Output the (X, Y) coordinate of the center of the cell containing the given text.  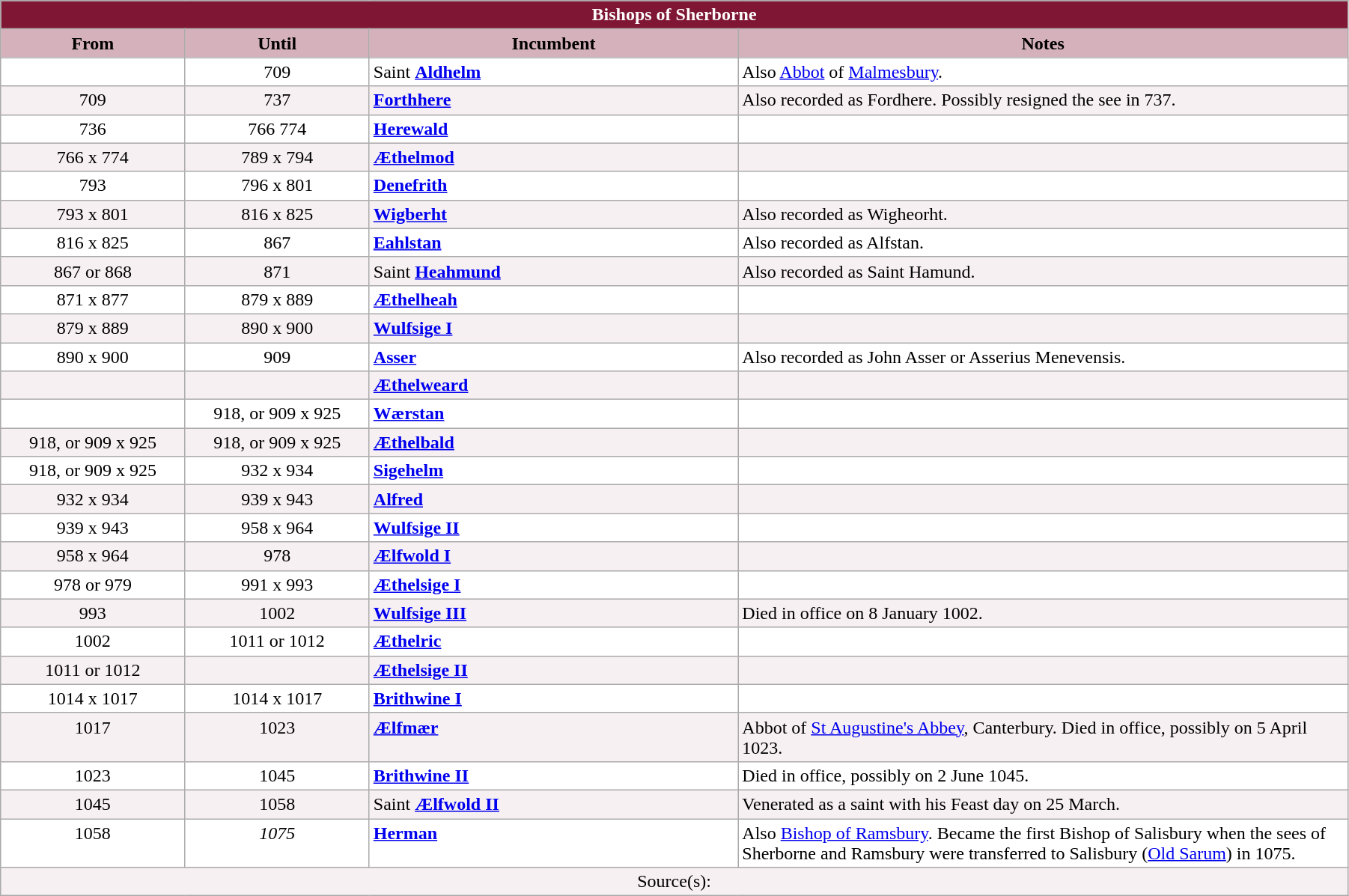
Until (277, 43)
Source(s): (674, 882)
Æthelric (554, 641)
Wulfsige II (554, 528)
Also recorded as John Asser or Asserius Menevensis. (1044, 357)
Æthelsige II (554, 670)
871 x 877 (93, 299)
Wigberht (554, 214)
Incumbent (554, 43)
Venerated as a saint with his Feast day on 25 March. (1044, 804)
Brithwine II (554, 775)
867 or 868 (93, 271)
Bishops of Sherborne (674, 15)
Saint Ælfwold II (554, 804)
Eahlstan (554, 243)
Sigehelm (554, 471)
Notes (1044, 43)
793 (93, 186)
Æthelheah (554, 299)
Æthelbald (554, 442)
993 (93, 613)
Saint Aldhelm (554, 72)
737 (277, 100)
Abbot of St Augustine's Abbey, Canterbury. Died in office, possibly on 5 April 1023. (1044, 737)
871 (277, 271)
909 (277, 357)
Died in office on 8 January 1002. (1044, 613)
736 (93, 129)
793 x 801 (93, 214)
Æthelsige I (554, 585)
Alfred (554, 499)
796 x 801 (277, 186)
991 x 993 (277, 585)
1075 (277, 843)
978 or 979 (93, 585)
Also recorded as Wigheorht. (1044, 214)
Also recorded as Alfstan. (1044, 243)
766 x 774 (93, 157)
Ælfwold I (554, 556)
Also Abbot of Malmesbury. (1044, 72)
Æthelweard (554, 385)
978 (277, 556)
Saint Heahmund (554, 271)
Asser (554, 357)
Ælfmær (554, 737)
Brithwine I (554, 698)
Wulfsige I (554, 328)
Herman (554, 843)
Forthhere (554, 100)
Æthelmod (554, 157)
From (93, 43)
Herewald (554, 129)
Denefrith (554, 186)
766 774 (277, 129)
Died in office, possibly on 2 June 1045. (1044, 775)
Also recorded as Saint Hamund. (1044, 271)
Also recorded as Fordhere. Possibly resigned the see in 737. (1044, 100)
789 x 794 (277, 157)
Wulfsige III (554, 613)
Wærstan (554, 414)
1017 (93, 737)
867 (277, 243)
